Detect which cell encompasses the target text, then output its (x, y) center coordinate. 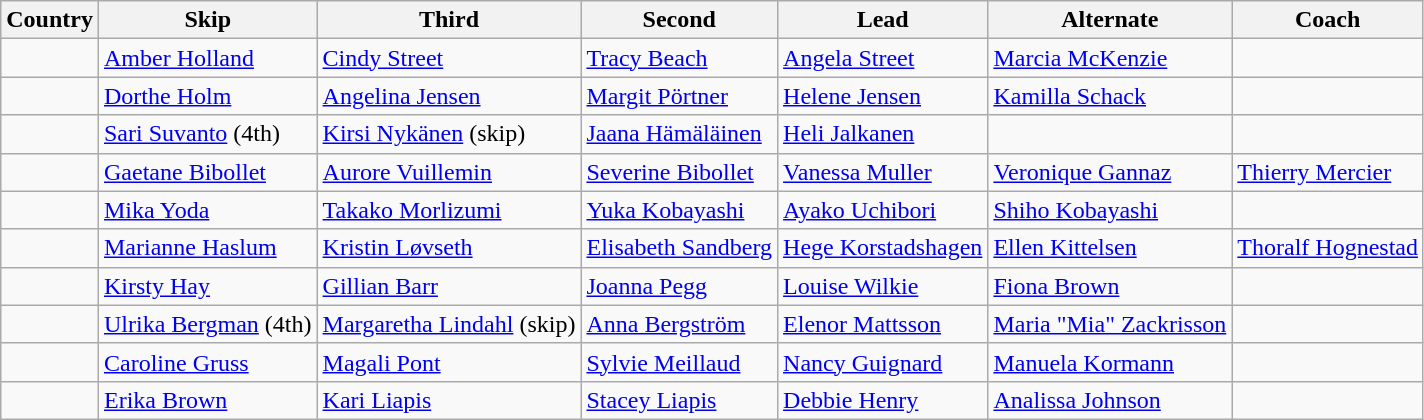
Yuka Kobayashi (680, 210)
Jaana Hämäläinen (680, 134)
Third (449, 20)
Elenor Mattsson (883, 324)
Second (680, 20)
Kari Liapis (449, 400)
Severine Bibollet (680, 172)
Veronique Gannaz (1110, 172)
Ulrika Bergman (4th) (208, 324)
Anna Bergström (680, 324)
Hege Korstadshagen (883, 248)
Analissa Johnson (1110, 400)
Nancy Guignard (883, 362)
Skip (208, 20)
Fiona Brown (1110, 286)
Cindy Street (449, 58)
Thierry Mercier (1328, 172)
Alternate (1110, 20)
Kamilla Schack (1110, 96)
Louise Wilkie (883, 286)
Aurore Vuillemin (449, 172)
Tracy Beach (680, 58)
Stacey Liapis (680, 400)
Margit Pörtner (680, 96)
Angela Street (883, 58)
Thoralf Hognestad (1328, 248)
Coach (1328, 20)
Angelina Jensen (449, 96)
Manuela Kormann (1110, 362)
Amber Holland (208, 58)
Joanna Pegg (680, 286)
Margaretha Lindahl (skip) (449, 324)
Kirsi Nykänen (skip) (449, 134)
Maria "Mia" Zackrisson (1110, 324)
Caroline Gruss (208, 362)
Lead (883, 20)
Gaetane Bibollet (208, 172)
Magali Pont (449, 362)
Elisabeth Sandberg (680, 248)
Kirsty Hay (208, 286)
Ellen Kittelsen (1110, 248)
Dorthe Holm (208, 96)
Kristin Løvseth (449, 248)
Debbie Henry (883, 400)
Ayako Uchibori (883, 210)
Sari Suvanto (4th) (208, 134)
Marcia McKenzie (1110, 58)
Shiho Kobayashi (1110, 210)
Sylvie Meillaud (680, 362)
Vanessa Muller (883, 172)
Heli Jalkanen (883, 134)
Gillian Barr (449, 286)
Helene Jensen (883, 96)
Erika Brown (208, 400)
Mika Yoda (208, 210)
Marianne Haslum (208, 248)
Country (50, 20)
Takako Morlizumi (449, 210)
